Extract the [x, y] coordinate from the center of the cell holding the provided text.  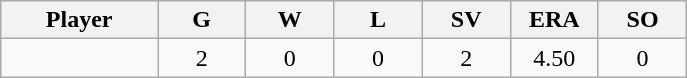
SO [642, 20]
ERA [554, 20]
SV [466, 20]
Player [80, 20]
G [202, 20]
4.50 [554, 58]
L [378, 20]
W [290, 20]
